Return the (X, Y) coordinate for the center point of the cell that contains the specified text.  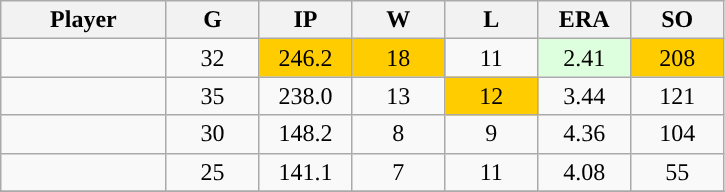
9 (492, 134)
246.2 (306, 58)
148.2 (306, 134)
4.08 (584, 172)
Player (84, 20)
13 (398, 96)
8 (398, 134)
3.44 (584, 96)
121 (678, 96)
55 (678, 172)
30 (212, 134)
104 (678, 134)
238.0 (306, 96)
208 (678, 58)
L (492, 20)
2.41 (584, 58)
IP (306, 20)
12 (492, 96)
G (212, 20)
7 (398, 172)
ERA (584, 20)
25 (212, 172)
SO (678, 20)
32 (212, 58)
18 (398, 58)
4.36 (584, 134)
141.1 (306, 172)
W (398, 20)
35 (212, 96)
